Return (x, y) of the center of cell containing provided text 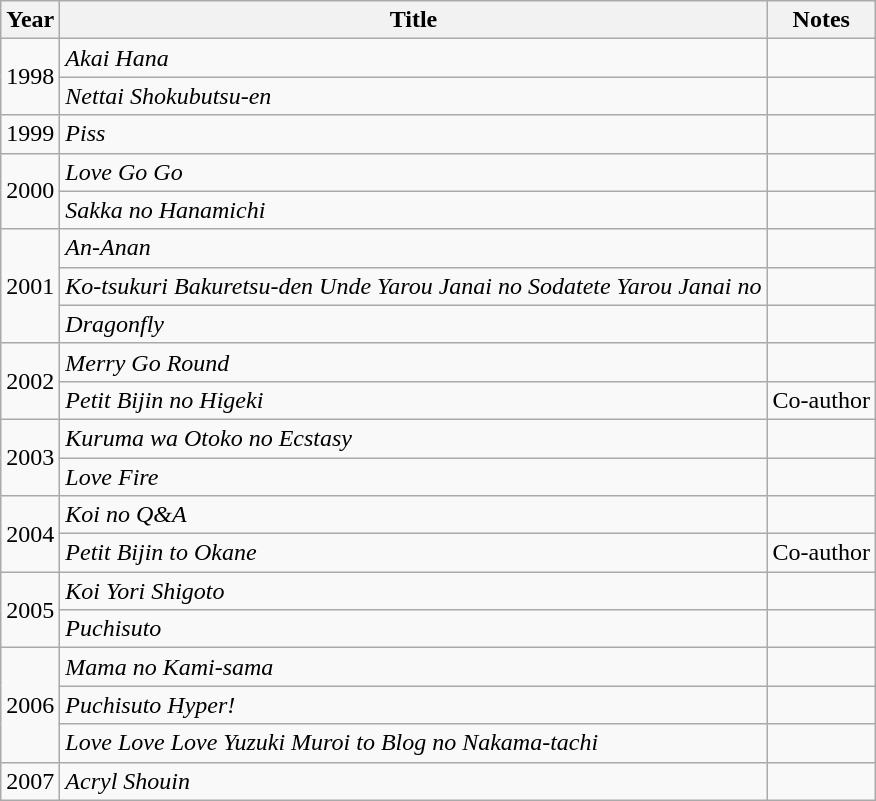
Year (30, 20)
2005 (30, 610)
2006 (30, 705)
Love Love Love Yuzuki Muroi to Blog no Nakama-tachi (414, 743)
Ko-tsukuri Bakuretsu-den Unde Yarou Janai no Sodatete Yarou Janai no (414, 286)
1998 (30, 77)
Puchisuto (414, 629)
Love Go Go (414, 172)
Petit Bijin no Higeki (414, 400)
2007 (30, 781)
2004 (30, 534)
An-Anan (414, 248)
2001 (30, 286)
Akai Hana (414, 58)
Notes (821, 20)
1999 (30, 134)
Acryl Shouin (414, 781)
2002 (30, 381)
Dragonfly (414, 324)
Kuruma wa Otoko no Ecstasy (414, 438)
Koi no Q&A (414, 515)
Title (414, 20)
Merry Go Round (414, 362)
2000 (30, 191)
Sakka no Hanamichi (414, 210)
Puchisuto Hyper! (414, 705)
Piss (414, 134)
Mama no Kami-sama (414, 667)
2003 (30, 457)
Nettai Shokubutsu-en (414, 96)
Koi Yori Shigoto (414, 591)
Love Fire (414, 477)
Petit Bijin to Okane (414, 553)
